Output the [x, y] coordinate of the center of the cell containing the given text.  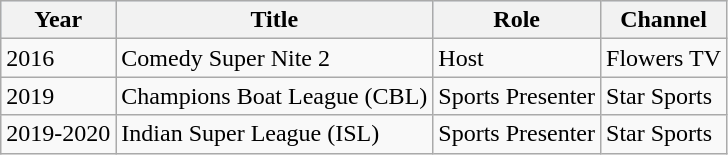
Flowers TV [664, 58]
Comedy Super Nite 2 [274, 58]
Role [517, 20]
Title [274, 20]
2016 [58, 58]
2019 [58, 96]
Champions Boat League (CBL) [274, 96]
Host [517, 58]
Channel [664, 20]
Indian Super League (ISL) [274, 134]
Year [58, 20]
2019-2020 [58, 134]
